Scan for the cell matching the given text and deliver its [X, Y] coordinate at center. 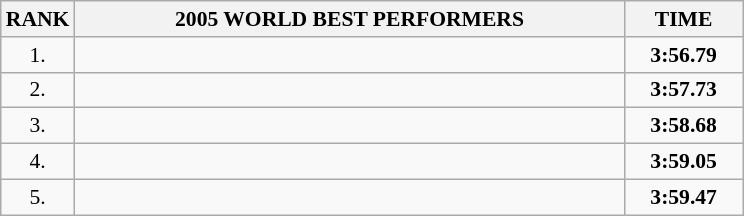
3. [38, 126]
TIME [684, 19]
3:59.47 [684, 197]
5. [38, 197]
4. [38, 162]
3:57.73 [684, 90]
RANK [38, 19]
1. [38, 55]
3:58.68 [684, 126]
2005 WORLD BEST PERFORMERS [349, 19]
3:59.05 [684, 162]
2. [38, 90]
3:56.79 [684, 55]
